Identify which cell holds the provided text, then report its (x, y) central coordinate. 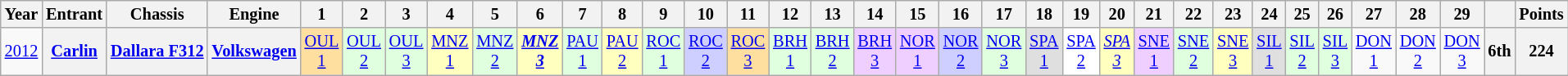
MNZ3 (539, 51)
1 (322, 14)
Carlin (74, 51)
Year (21, 14)
6th (1499, 51)
21 (1154, 14)
BRH2 (833, 51)
SNE2 (1193, 51)
224 (1541, 51)
27 (1374, 14)
ROC2 (706, 51)
13 (833, 14)
SIL1 (1269, 51)
SNE3 (1233, 51)
26 (1335, 14)
28 (1418, 14)
3 (407, 14)
SIL3 (1335, 51)
OUL3 (407, 51)
10 (706, 14)
22 (1193, 14)
14 (875, 14)
2012 (21, 51)
SPA2 (1080, 51)
DON3 (1462, 51)
SNE1 (1154, 51)
BRH1 (790, 51)
8 (623, 14)
Dallara F312 (157, 51)
PAU2 (623, 51)
29 (1462, 14)
19 (1080, 14)
20 (1117, 14)
ROC1 (663, 51)
ROC3 (748, 51)
18 (1044, 14)
Chassis (157, 14)
MNZ1 (449, 51)
4 (449, 14)
NOR1 (918, 51)
OUL2 (364, 51)
6 (539, 14)
24 (1269, 14)
5 (495, 14)
9 (663, 14)
12 (790, 14)
Volkswagen (254, 51)
SPA1 (1044, 51)
PAU1 (582, 51)
DON1 (1374, 51)
23 (1233, 14)
17 (1003, 14)
MNZ2 (495, 51)
OUL1 (322, 51)
SIL2 (1302, 51)
Points (1541, 14)
BRH3 (875, 51)
SPA3 (1117, 51)
16 (961, 14)
15 (918, 14)
11 (748, 14)
25 (1302, 14)
2 (364, 14)
DON2 (1418, 51)
Entrant (74, 14)
7 (582, 14)
NOR3 (1003, 51)
Engine (254, 14)
NOR2 (961, 51)
